From the cell containing the given text, extract its center point as (x, y) coordinate. 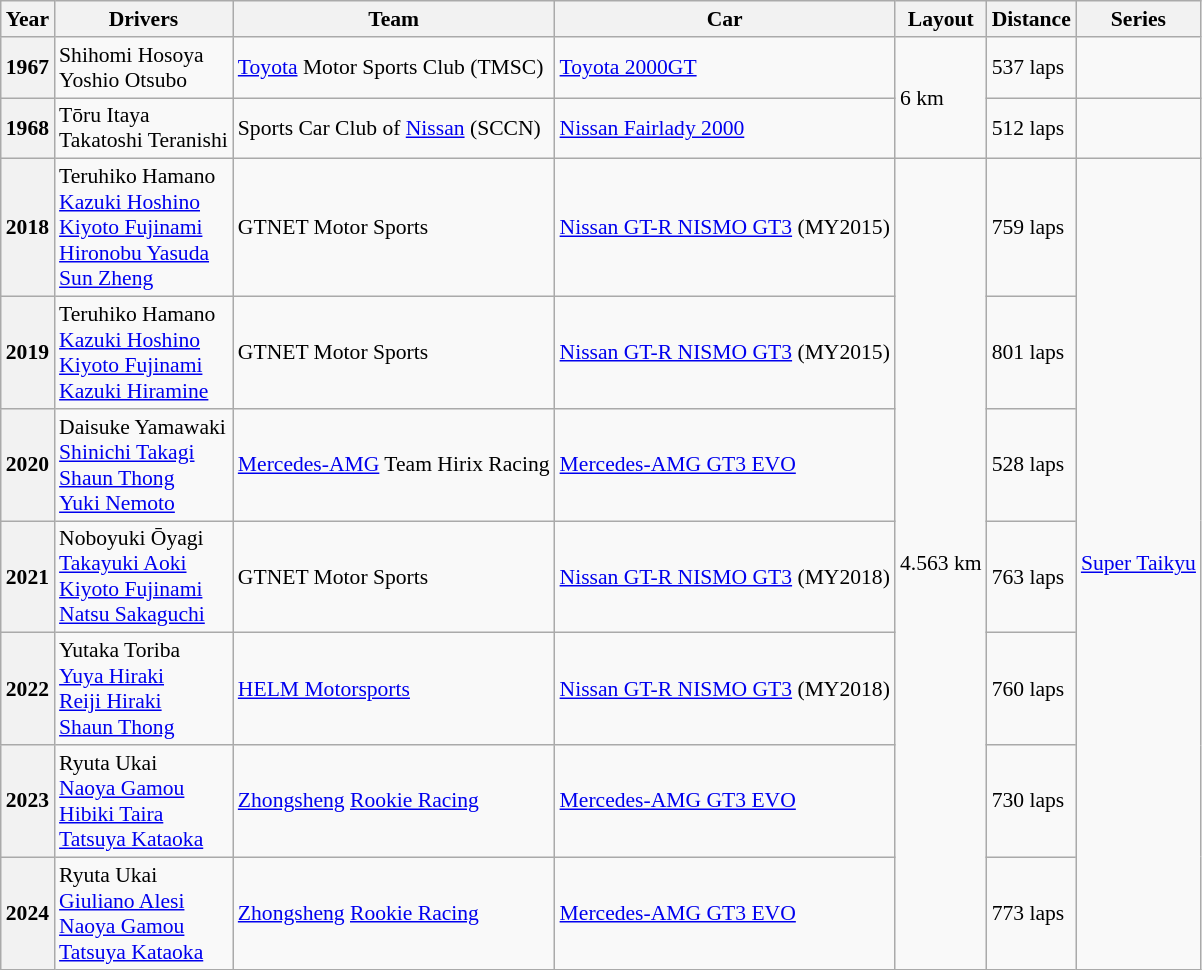
2022 (28, 689)
Car (725, 19)
Yutaka Toriba Yuya Hiraki Reiji Hiraki Shaun Thong (144, 689)
760 laps (1032, 689)
512 laps (1032, 128)
Ryuta Ukai Naoya Gamou Hibiki Taira Tatsuya Kataoka (144, 801)
Year (28, 19)
HELM Motorsports (394, 689)
Team (394, 19)
773 laps (1032, 913)
730 laps (1032, 801)
2020 (28, 465)
Nissan Fairlady 2000 (725, 128)
759 laps (1032, 228)
Layout (941, 19)
4.563 km (941, 564)
2018 (28, 228)
1968 (28, 128)
537 laps (1032, 68)
763 laps (1032, 577)
2023 (28, 801)
Ryuta Ukai Giuliano Alesi Naoya Gamou Tatsuya Kataoka (144, 913)
Drivers (144, 19)
2021 (28, 577)
Super Taikyu (1138, 564)
1967 (28, 68)
Sports Car Club of Nissan (SCCN) (394, 128)
Noboyuki Ōyagi Takayuki Aoki Kiyoto Fujinami Natsu Sakaguchi (144, 577)
Daisuke Yamawaki Shinichi Takagi Shaun Thong Yuki Nemoto (144, 465)
6 km (941, 98)
528 laps (1032, 465)
Tōru Itaya Takatoshi Teranishi (144, 128)
2019 (28, 353)
Teruhiko Hamano Kazuki Hoshino Kiyoto Fujinami Kazuki Hiramine (144, 353)
801 laps (1032, 353)
Mercedes-AMG Team Hirix Racing (394, 465)
2024 (28, 913)
Shihomi Hosoya Yoshio Otsubo (144, 68)
Series (1138, 19)
Distance (1032, 19)
Teruhiko Hamano Kazuki Hoshino Kiyoto Fujinami Hironobu Yasuda Sun Zheng (144, 228)
Toyota Motor Sports Club (TMSC) (394, 68)
Toyota 2000GT (725, 68)
